Return the (X, Y) coordinate for the center point of the cell that contains the specified text.  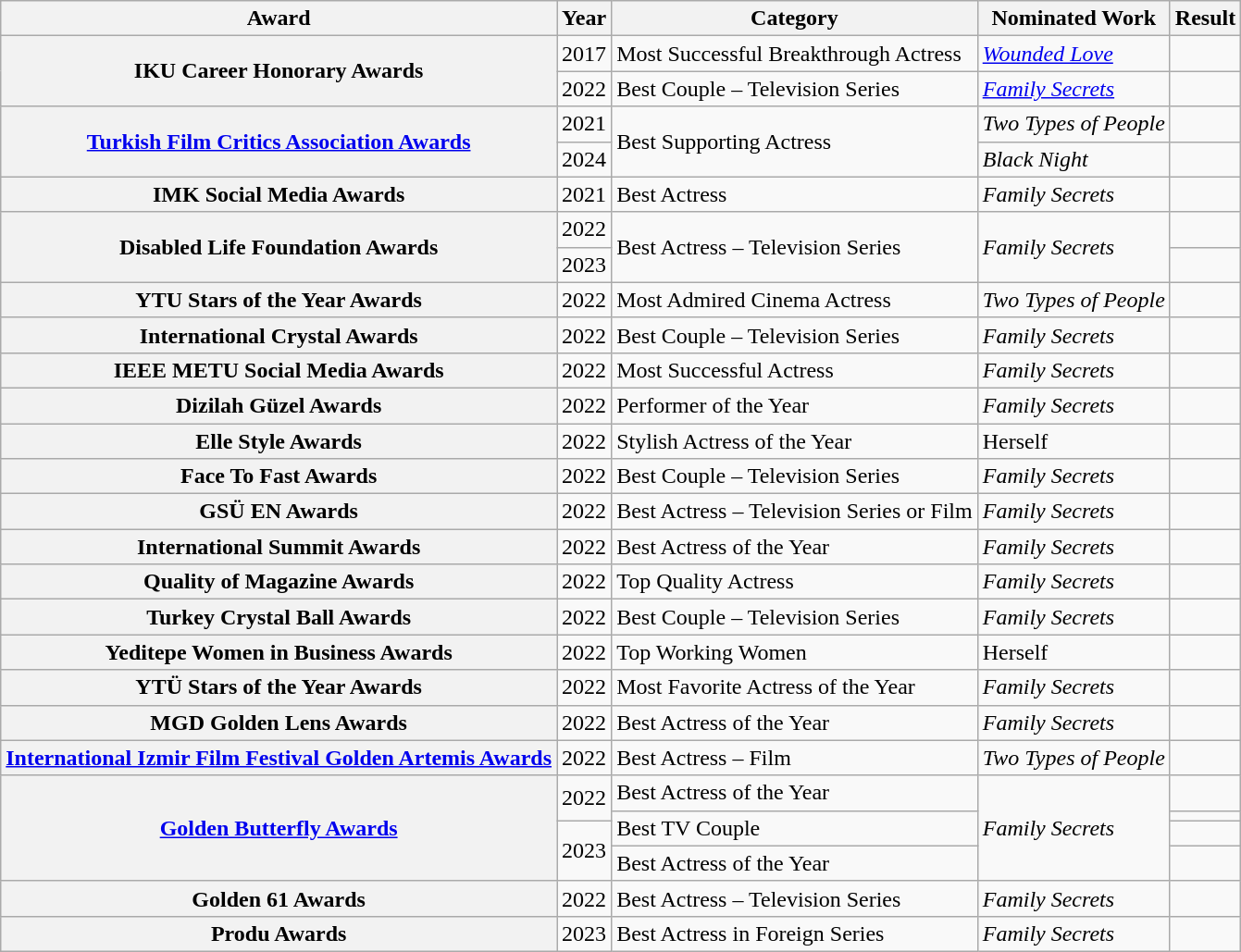
Most Admired Cinema Actress (795, 300)
Stylish Actress of the Year (795, 441)
Award (279, 19)
IEEE METU Social Media Awards (279, 370)
2017 (585, 54)
Golden 61 Awards (279, 898)
Quality of Magazine Awards (279, 582)
Dizilah Güzel Awards (279, 405)
Most Successful Actress (795, 370)
International Izmir Film Festival Golden Artemis Awards (279, 758)
Category (795, 19)
YTU Stars of the Year Awards (279, 300)
Best Actress – Television Series or Film (795, 512)
Wounded Love (1073, 54)
Turkish Film Critics Association Awards (279, 142)
GSÜ EN Awards (279, 512)
Face To Fast Awards (279, 476)
Nominated Work (1073, 19)
International Crystal Awards (279, 335)
Most Successful Breakthrough Actress (795, 54)
Top Quality Actress (795, 582)
Produ Awards (279, 933)
IKU Career Honorary Awards (279, 71)
International Summit Awards (279, 547)
Best Actress (795, 194)
Golden Butterfly Awards (279, 828)
Disabled Life Foundation Awards (279, 247)
Performer of the Year (795, 405)
Black Night (1073, 159)
Best Supporting Actress (795, 142)
MGD Golden Lens Awards (279, 723)
Yeditepe Women in Business Awards (279, 652)
Result (1205, 19)
Elle Style Awards (279, 441)
2024 (585, 159)
Top Working Women (795, 652)
Year (585, 19)
Turkey Crystal Ball Awards (279, 617)
Best Actress in Foreign Series (795, 933)
Best Actress – Film (795, 758)
Most Favorite Actress of the Year (795, 687)
Best TV Couple (795, 828)
IMK Social Media Awards (279, 194)
YTÜ Stars of the Year Awards (279, 687)
